Detect which cell encompasses the target text, then output its (x, y) center coordinate. 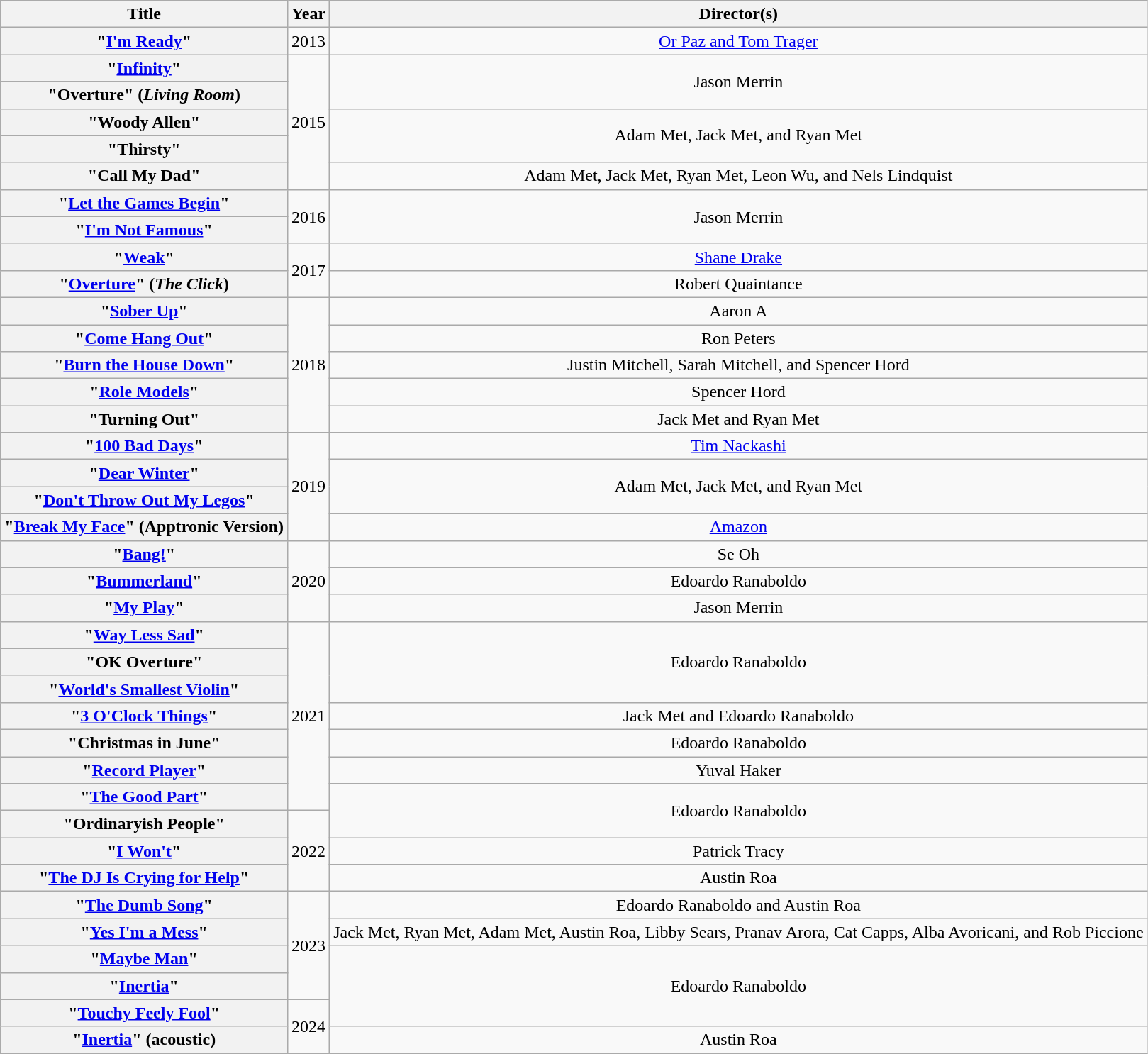
"Touchy Feely Fool" (145, 1013)
2018 (309, 365)
"Bummerland" (145, 581)
2020 (309, 581)
Justin Mitchell, Sarah Mitchell, and Spencer Hord (739, 365)
Amazon (739, 527)
"Turning Out" (145, 419)
"Burn the House Down" (145, 365)
"Dear Winter" (145, 473)
Yuval Haker (739, 770)
"Overture" (The Click) (145, 284)
2023 (309, 945)
"Inertia" (acoustic) (145, 1040)
"I'm Not Famous" (145, 230)
"Role Models" (145, 392)
"Yes I'm a Mess" (145, 932)
Jack Met, Ryan Met, Adam Met, Austin Roa, Libby Sears, Pranav Arora, Cat Capps, Alba Avoricani, and Rob Piccione (739, 932)
"Overture" (Living Room) (145, 95)
"3 O'Clock Things" (145, 716)
Title (145, 14)
"Break My Face" (Apptronic Version) (145, 527)
Jack Met and Ryan Met (739, 419)
"Christmas in June" (145, 743)
2021 (309, 716)
Shane Drake (739, 257)
"My Play" (145, 608)
Tim Nackashi (739, 446)
"The Dumb Song" (145, 905)
"Ordinaryish People" (145, 824)
2017 (309, 270)
"Infinity" (145, 68)
"Don't Throw Out My Legos" (145, 500)
"Sober Up" (145, 311)
Ron Peters (739, 338)
Robert Quaintance (739, 284)
"100 Bad Days" (145, 446)
2016 (309, 216)
"Weak" (145, 257)
Jack Met and Edoardo Ranaboldo (739, 716)
"World's Smallest Violin" (145, 689)
"OK Overture" (145, 662)
2019 (309, 487)
"Maybe Man" (145, 959)
Patrick Tracy (739, 851)
2024 (309, 1026)
"I'm Ready" (145, 41)
"Bang!" (145, 554)
Adam Met, Jack Met, Ryan Met, Leon Wu, and Nels Lindquist (739, 176)
Edoardo Ranaboldo and Austin Roa (739, 905)
"I Won't" (145, 851)
"Woody Allen" (145, 122)
Director(s) (739, 14)
"Way Less Sad" (145, 635)
"The Good Part" (145, 797)
2013 (309, 41)
2022 (309, 851)
"Thirsty" (145, 149)
Spencer Hord (739, 392)
Aaron A (739, 311)
Se Oh (739, 554)
"The DJ Is Crying for Help" (145, 878)
Or Paz and Tom Trager (739, 41)
"Inertia" (145, 986)
"Let the Games Begin" (145, 203)
"Record Player" (145, 770)
"Call My Dad" (145, 176)
"Come Hang Out" (145, 338)
Year (309, 14)
2015 (309, 122)
